Determine the (x, y) coordinate at the center of the cell enclosing the given text.  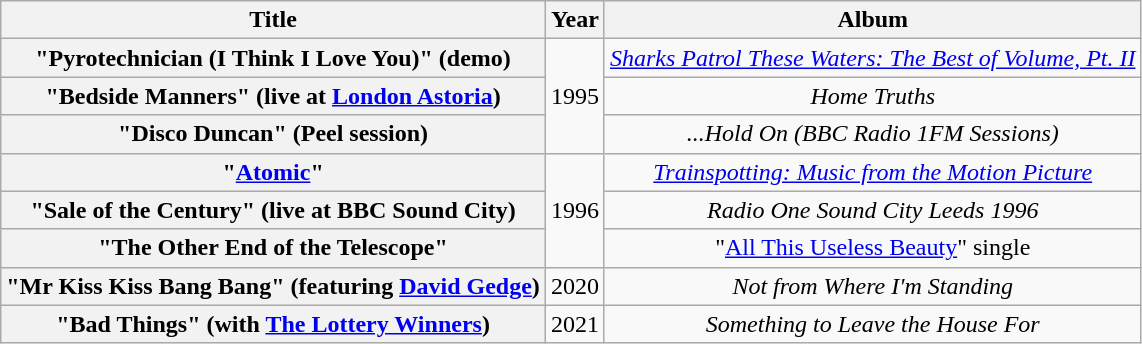
"Disco Duncan" (Peel session) (274, 134)
1995 (574, 96)
Year (574, 20)
"Mr Kiss Kiss Bang Bang" (featuring David Gedge) (274, 286)
Trainspotting: Music from the Motion Picture (872, 172)
2020 (574, 286)
2021 (574, 324)
Title (274, 20)
Not from Where I'm Standing (872, 286)
Home Truths (872, 96)
"Bad Things" (with The Lottery Winners) (274, 324)
...Hold On (BBC Radio 1FM Sessions) (872, 134)
"Atomic" (274, 172)
"Pyrotechnician (I Think I Love You)" (demo) (274, 58)
Radio One Sound City Leeds 1996 (872, 210)
1996 (574, 210)
Something to Leave the House For (872, 324)
"All This Useless Beauty" single (872, 248)
"The Other End of the Telescope" (274, 248)
"Bedside Manners" (live at London Astoria) (274, 96)
"Sale of the Century" (live at BBC Sound City) (274, 210)
Album (872, 20)
Sharks Patrol These Waters: The Best of Volume, Pt. II (872, 58)
